Extract the [X, Y] coordinate from the center of the cell holding the provided text.  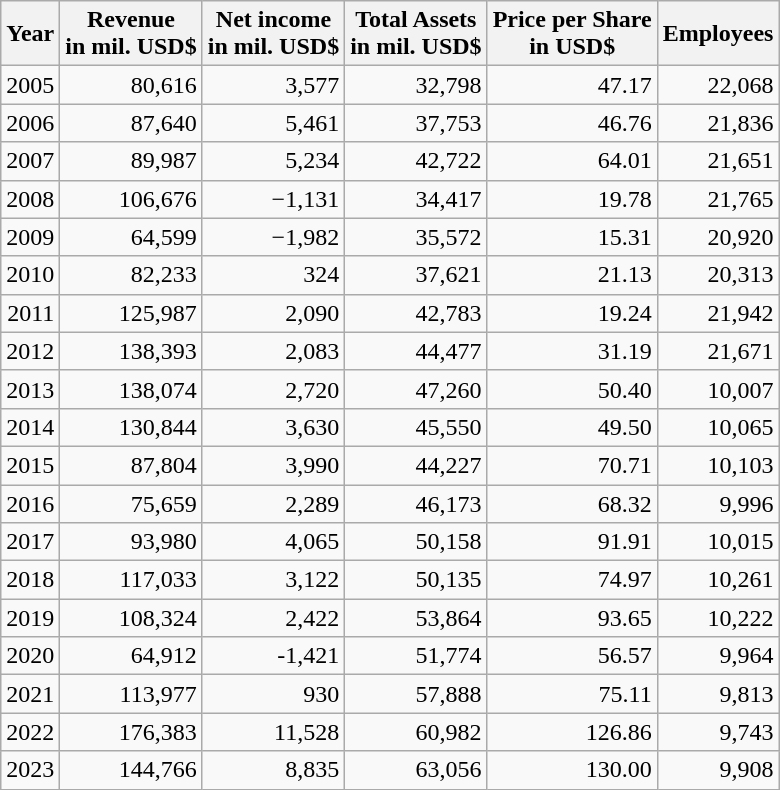
113,977 [131, 694]
56.57 [572, 656]
21,765 [718, 199]
126.86 [572, 732]
9,743 [718, 732]
8,835 [273, 770]
117,033 [131, 580]
50,158 [416, 542]
75,659 [131, 503]
2008 [30, 199]
2023 [30, 770]
74.97 [572, 580]
50,135 [416, 580]
21,942 [718, 313]
2012 [30, 351]
Year [30, 34]
2018 [30, 580]
53,864 [416, 618]
64.01 [572, 161]
2020 [30, 656]
31.19 [572, 351]
138,393 [131, 351]
9,964 [718, 656]
51,774 [416, 656]
5,461 [273, 123]
57,888 [416, 694]
34,417 [416, 199]
49.50 [572, 427]
10,015 [718, 542]
10,103 [718, 465]
−1,982 [273, 237]
9,908 [718, 770]
Price per Sharein USD$ [572, 34]
Total Assetsin mil. USD$ [416, 34]
10,222 [718, 618]
93,980 [131, 542]
20,313 [718, 275]
93.65 [572, 618]
21,671 [718, 351]
108,324 [131, 618]
130.00 [572, 770]
20,920 [718, 237]
930 [273, 694]
91.91 [572, 542]
42,722 [416, 161]
32,798 [416, 85]
2,422 [273, 618]
2016 [30, 503]
2,289 [273, 503]
21.13 [572, 275]
2007 [30, 161]
46.76 [572, 123]
47.17 [572, 85]
2,083 [273, 351]
144,766 [131, 770]
10,261 [718, 580]
2,090 [273, 313]
37,753 [416, 123]
11,528 [273, 732]
2005 [30, 85]
138,074 [131, 389]
2006 [30, 123]
15.31 [572, 237]
3,577 [273, 85]
35,572 [416, 237]
9,996 [718, 503]
2015 [30, 465]
125,987 [131, 313]
-1,421 [273, 656]
89,987 [131, 161]
64,599 [131, 237]
70.71 [572, 465]
2009 [30, 237]
82,233 [131, 275]
63,056 [416, 770]
44,227 [416, 465]
22,068 [718, 85]
2017 [30, 542]
130,844 [131, 427]
3,122 [273, 580]
44,477 [416, 351]
87,640 [131, 123]
3,630 [273, 427]
2022 [30, 732]
Revenuein mil. USD$ [131, 34]
87,804 [131, 465]
Net incomein mil. USD$ [273, 34]
5,234 [273, 161]
2,720 [273, 389]
10,007 [718, 389]
3,990 [273, 465]
176,383 [131, 732]
80,616 [131, 85]
46,173 [416, 503]
19.24 [572, 313]
10,065 [718, 427]
64,912 [131, 656]
2014 [30, 427]
Employees [718, 34]
2019 [30, 618]
60,982 [416, 732]
75.11 [572, 694]
2013 [30, 389]
45,550 [416, 427]
37,621 [416, 275]
68.32 [572, 503]
21,836 [718, 123]
2011 [30, 313]
106,676 [131, 199]
2021 [30, 694]
4,065 [273, 542]
42,783 [416, 313]
50.40 [572, 389]
2010 [30, 275]
21,651 [718, 161]
−1,131 [273, 199]
47,260 [416, 389]
19.78 [572, 199]
324 [273, 275]
9,813 [718, 694]
